Search for the cell housing the specified text and yield its [X, Y] center coordinate. 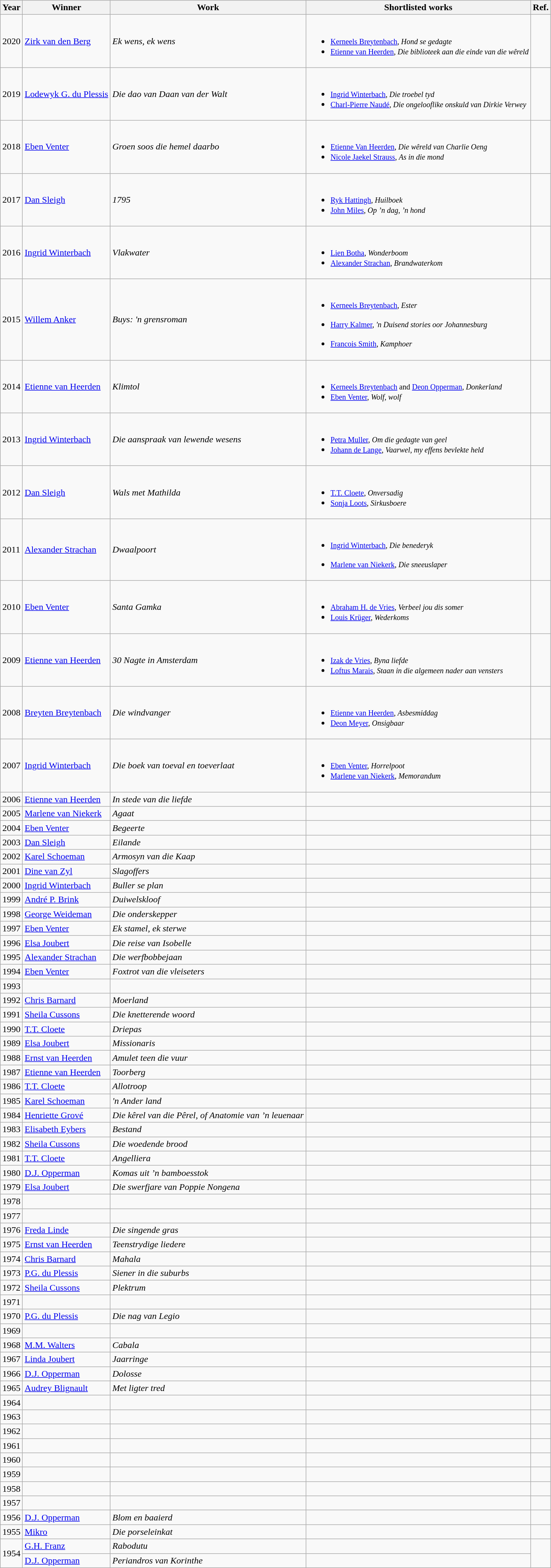
Ingrid Winterbach, Die troebel tydCharl-Pierre Naudé, Die ongelooflike onskuld van Dirkie Verwey [418, 94]
1989 [11, 1043]
2007 [11, 766]
Ingrid Winterbach, Die benederykMarlene van Niekerk, Die sneeuslaper [418, 549]
Die swerfjare van Poppie Nongena [208, 1187]
Die aanspraak van lewende wesens [208, 439]
2018 [11, 147]
Willem Anker [66, 319]
Buller se plan [208, 885]
Cabala [208, 1345]
Audrey Blignault [66, 1388]
George Weideman [66, 914]
2017 [11, 200]
1970 [11, 1316]
T.T. Cloete, OnversadigSonja Loots, Sirkusboere [418, 492]
Die nag van Legio [208, 1316]
Linda Joubert [66, 1359]
Komas uit ’n bamboesstok [208, 1173]
1962 [11, 1431]
Wals met Mathilda [208, 492]
Work [208, 8]
2008 [11, 713]
G.H. Franz [66, 1546]
Santa Gamka [208, 607]
2002 [11, 857]
Begeerte [208, 828]
2014 [11, 386]
Die dao van Daan van der Walt [208, 94]
30 Nagte in Amsterdam [208, 660]
1964 [11, 1402]
Driepas [208, 1029]
1958 [11, 1489]
Groen soos die hemel daarbo [208, 147]
1961 [11, 1446]
2004 [11, 828]
Dolosse [208, 1374]
2013 [11, 439]
2011 [11, 549]
Amulet teen die vuur [208, 1058]
1984 [11, 1115]
2000 [11, 885]
Breyten Breytenbach [66, 713]
Siener in die suburbs [208, 1273]
2012 [11, 492]
Die boek van toeval en toeverlaat [208, 766]
1992 [11, 1000]
1999 [11, 900]
1990 [11, 1029]
Rabodutu [208, 1546]
1963 [11, 1417]
Plektrum [208, 1288]
1996 [11, 943]
1974 [11, 1259]
Etienne van Heerden, AsbesmiddagDeon Meyer, Onsigbaar [418, 713]
2010 [11, 607]
2009 [11, 660]
Elisabeth Eybers [66, 1129]
Ek stamel, ek sterwe [208, 928]
1985 [11, 1101]
1955 [11, 1532]
2016 [11, 252]
1988 [11, 1058]
1979 [11, 1187]
Freda Linde [66, 1230]
1968 [11, 1345]
Die onderskepper [208, 914]
1991 [11, 1015]
1957 [11, 1503]
1954 [11, 1553]
Vlakwater [208, 252]
Jaarringe [208, 1359]
1987 [11, 1072]
Winner [66, 8]
Kerneels Breytenbach, EsterHarry Kalmer, 'n Duisend stories oor JohannesburgFrancois Smith, Kamphoer [418, 319]
Abraham H. de Vries, Verbeel jou dis somerLouis Krüger, Wederkoms [418, 607]
1972 [11, 1288]
Marlene van Niekerk [66, 814]
1969 [11, 1331]
Eben Venter, HorrelpootMarlene van Niekerk, Memorandum [418, 766]
2019 [11, 94]
Die woedende brood [208, 1144]
1986 [11, 1086]
Dine van Zyl [66, 871]
Teenstrydige liedere [208, 1245]
1956 [11, 1517]
Die singende gras [208, 1230]
1976 [11, 1230]
Kerneels Breytenbach, Hond se gedagteEtienne van Heerden, Die biblioteek aan die einde van die wêreld [418, 41]
Moerland [208, 1000]
Buys: 'n grensroman [208, 319]
Missionaris [208, 1043]
Zirk van den Berg [66, 41]
Die werfbobbejaan [208, 957]
Mikro [66, 1532]
1960 [11, 1460]
Toorberg [208, 1072]
2005 [11, 814]
Foxtrot van die vleiseters [208, 971]
1981 [11, 1158]
Angelliera [208, 1158]
In stede van die liefde [208, 799]
1977 [11, 1216]
1994 [11, 971]
2006 [11, 799]
Met ligter tred [208, 1388]
1995 [11, 957]
Allotroop [208, 1086]
Year [11, 8]
1978 [11, 1201]
1967 [11, 1359]
Blom en baaierd [208, 1517]
2020 [11, 41]
Eilande [208, 842]
1980 [11, 1173]
2001 [11, 871]
Shortlisted works [418, 8]
Armosyn van die Kaap [208, 857]
Die reise van Isobelle [208, 943]
Ryk Hattingh, HuilboekJohn Miles, Op ’n dag, ’n hond [418, 200]
Izak de Vries, Byna liefdeLoftus Marais, Staan in die algemeen nader aan vensters [418, 660]
André P. Brink [66, 900]
Die windvanger [208, 713]
Die porseleinkat [208, 1532]
Mahala [208, 1259]
1983 [11, 1129]
1998 [11, 914]
1973 [11, 1273]
Die kêrel van die Pêrel, of Anatomie van ’n leuenaar [208, 1115]
Petra Muller, Om die gedagte van geelJohann de Lange, Vaarwel, my effens bevlekte held [418, 439]
1959 [11, 1474]
1975 [11, 1245]
Kerneels Breytenbach and Deon Opperman, DonkerlandEben Venter, Wolf, wolf [418, 386]
Etienne Van Heerden, Die wêreld van Charlie OengNicole Jaekel Strauss, As in die mond [418, 147]
Die knetterende woord [208, 1015]
Dwaalpoort [208, 549]
M.M. Walters [66, 1345]
Henriette Grové [66, 1115]
Agaat [208, 814]
2015 [11, 319]
1965 [11, 1388]
1982 [11, 1144]
Periandros van Korinthe [208, 1560]
2003 [11, 842]
'n Ander land [208, 1101]
1997 [11, 928]
Bestand [208, 1129]
Lien Botha, WonderboomAlexander Strachan, Brandwaterkom [418, 252]
Lodewyk G. du Plessis [66, 94]
1966 [11, 1374]
Duiwelskloof [208, 900]
Klimtol [208, 386]
1971 [11, 1302]
Ref. [540, 8]
Slagoffers [208, 871]
1993 [11, 986]
Ek wens, ek wens [208, 41]
1795 [208, 200]
